Capture the cell that displays the provided text and extract its [X, Y] central coordinate. 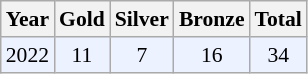
34 [278, 55]
Silver [142, 19]
7 [142, 55]
16 [212, 55]
2022 [28, 55]
Gold [82, 19]
Bronze [212, 19]
Year [28, 19]
11 [82, 55]
Total [278, 19]
